For the text-containing cell, return its midpoint in (X, Y) coordinate format. 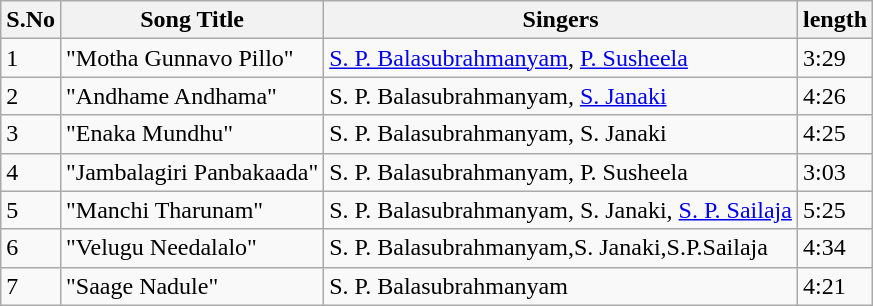
Singers (561, 20)
"Saage Nadule" (192, 286)
5:25 (834, 210)
3 (31, 134)
S. P. Balasubrahmanyam,S. Janaki,S.P.Sailaja (561, 248)
4:26 (834, 96)
"Jambalagiri Panbakaada" (192, 172)
4:34 (834, 248)
6 (31, 248)
4:21 (834, 286)
3:03 (834, 172)
S. P. Balasubrahmanyam (561, 286)
"Manchi Tharunam" (192, 210)
4 (31, 172)
2 (31, 96)
"Andhame Andhama" (192, 96)
Song Title (192, 20)
"Motha Gunnavo Pillo" (192, 58)
5 (31, 210)
S. P. Balasubrahmanyam, S. Janaki, S. P. Sailaja (561, 210)
S.No (31, 20)
4:25 (834, 134)
1 (31, 58)
length (834, 20)
3:29 (834, 58)
"Velugu Needalalo" (192, 248)
7 (31, 286)
"Enaka Mundhu" (192, 134)
